Detect which cell encompasses the target text, then output its [X, Y] center coordinate. 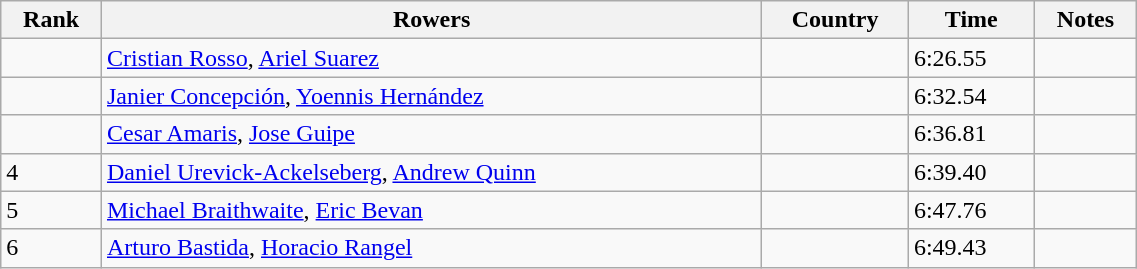
Daniel Urevick-Ackelseberg, Andrew Quinn [431, 172]
Cesar Amaris, Jose Guipe [431, 134]
6:32.54 [971, 96]
5 [52, 210]
Time [971, 20]
6:49.43 [971, 248]
Janier Concepción, Yoennis Hernández [431, 96]
Country [836, 20]
6 [52, 248]
Cristian Rosso, Ariel Suarez [431, 58]
Rank [52, 20]
Arturo Bastida, Horacio Rangel [431, 248]
6:26.55 [971, 58]
6:36.81 [971, 134]
Rowers [431, 20]
4 [52, 172]
Notes [1086, 20]
6:47.76 [971, 210]
Michael Braithwaite, Eric Bevan [431, 210]
6:39.40 [971, 172]
